Locate the cell with the specified text and output its (x, y) center coordinate. 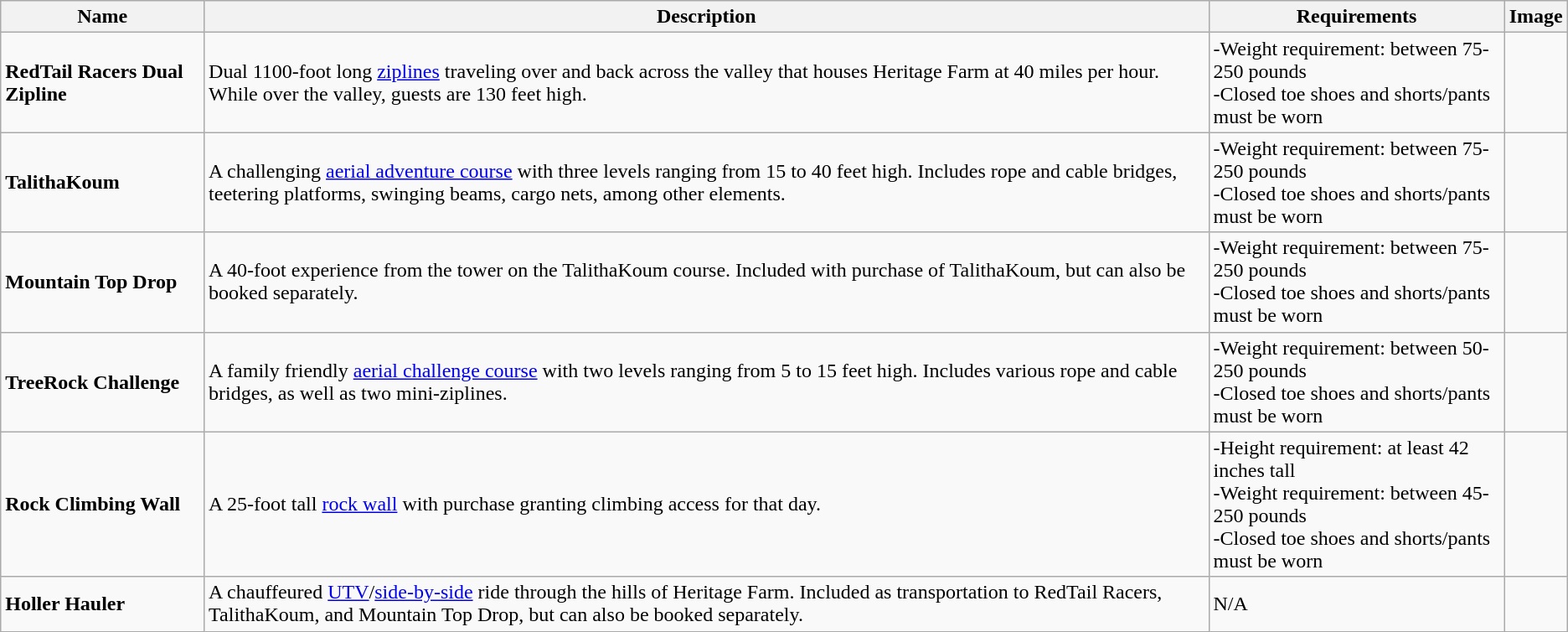
Description (707, 17)
Name (102, 17)
N/A (1357, 604)
TalithaKoum (102, 183)
RedTail Racers Dual Zipline (102, 82)
TreeRock Challenge (102, 382)
A 25-foot tall rock wall with purchase granting climbing access for that day. (707, 505)
Requirements (1357, 17)
Image (1536, 17)
Mountain Top Drop (102, 282)
-Weight requirement: between 50-250 pounds-Closed toe shoes and shorts/pants must be worn (1357, 382)
Holler Hauler (102, 604)
A 40-foot experience from the tower on the TalithaKoum course. Included with purchase of TalithaKoum, but can also be booked separately. (707, 282)
-Height requirement: at least 42 inches tall-Weight requirement: between 45-250 pounds-Closed toe shoes and shorts/pants must be worn (1357, 505)
Rock Climbing Wall (102, 505)
